Capture the cell that displays the provided text and extract its (x, y) central coordinate. 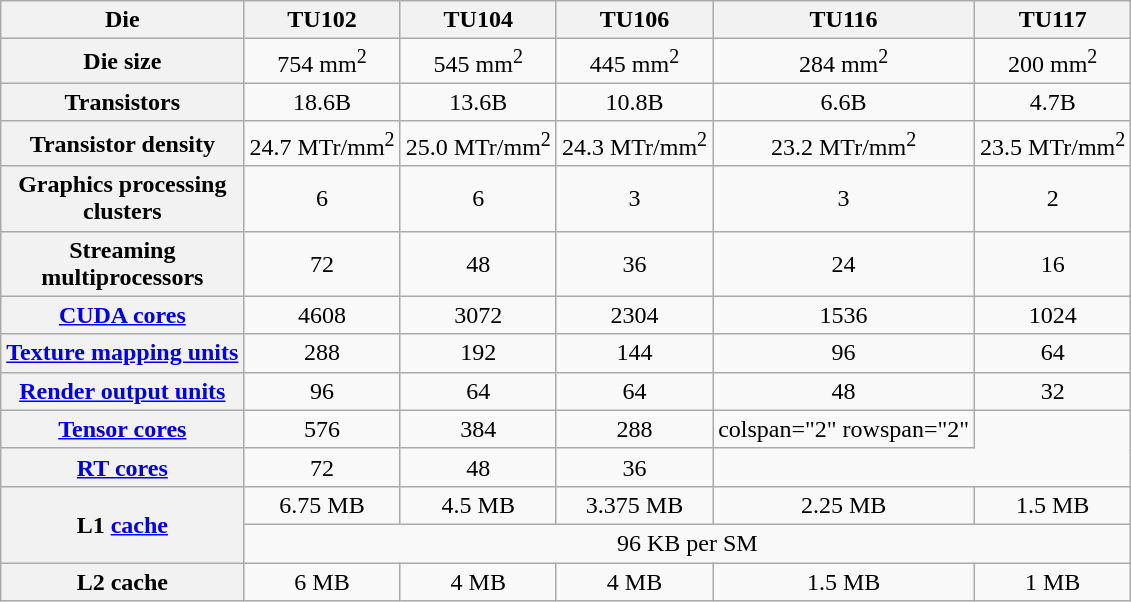
192 (478, 353)
Streamingmultiprocessors (122, 264)
1 MB (1053, 582)
545 mm2 (478, 62)
10.8B (634, 102)
24.7 MTr/mm2 (322, 144)
25.0 MTr/mm2 (478, 144)
24 (844, 264)
Texture mapping units (122, 353)
1024 (1053, 315)
6.6B (844, 102)
200 mm2 (1053, 62)
6.75 MB (322, 505)
13.6B (478, 102)
Render output units (122, 391)
4.5 MB (478, 505)
TU104 (478, 20)
1536 (844, 315)
32 (1053, 391)
18.6B (322, 102)
144 (634, 353)
3.375 MB (634, 505)
Transistors (122, 102)
Die (122, 20)
Graphics processingclusters (122, 198)
4.7B (1053, 102)
16 (1053, 264)
Tensor cores (122, 429)
754 mm2 (322, 62)
TU116 (844, 20)
2 (1053, 198)
576 (322, 429)
384 (478, 429)
RT cores (122, 467)
2304 (634, 315)
284 mm2 (844, 62)
TU117 (1053, 20)
24.3 MTr/mm2 (634, 144)
Die size (122, 62)
3072 (478, 315)
4608 (322, 315)
6 MB (322, 582)
96 KB per SM (688, 543)
23.2 MTr/mm2 (844, 144)
L1 cache (122, 524)
2.25 MB (844, 505)
L2 cache (122, 582)
TU102 (322, 20)
CUDA cores (122, 315)
Transistor density (122, 144)
445 mm2 (634, 62)
colspan="2" rowspan="2" (844, 429)
23.5 MTr/mm2 (1053, 144)
TU106 (634, 20)
